Provide the [X, Y] coordinate of the cell's center where the given text is located.  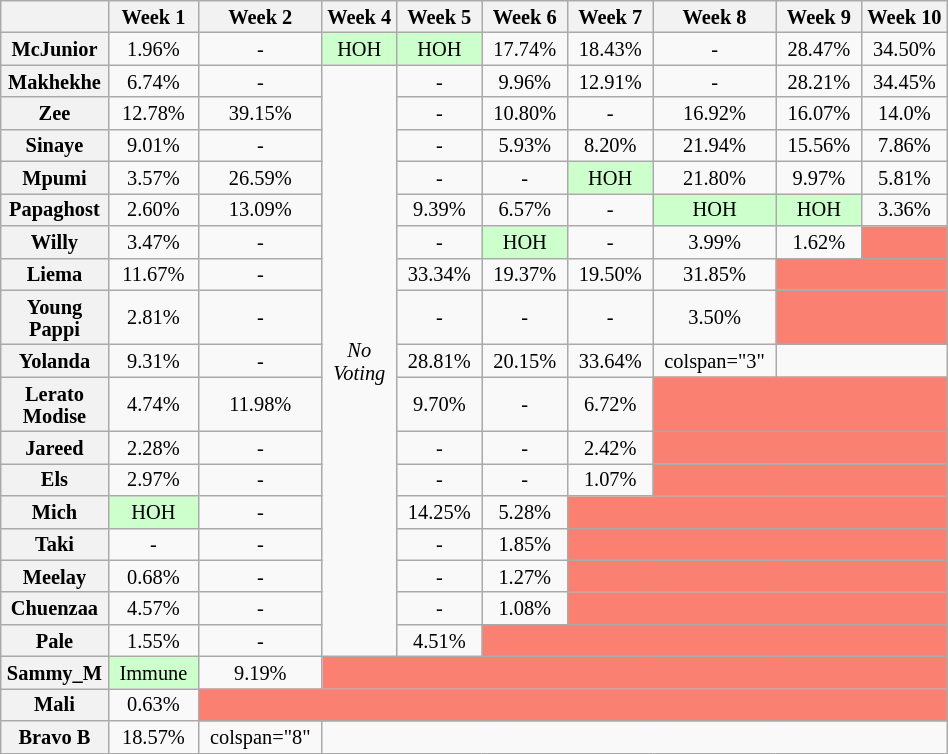
1.85% [524, 544]
17.74% [524, 48]
5.93% [524, 145]
2.28% [154, 447]
Week 1 [154, 16]
28.21% [818, 81]
3.47% [154, 241]
Week 8 [714, 16]
0.68% [154, 576]
14.25% [440, 512]
5.81% [905, 177]
10.80% [524, 113]
Jareed [54, 447]
6.72% [610, 404]
34.45% [905, 81]
19.50% [610, 274]
33.34% [440, 274]
McJunior [54, 48]
Els [54, 479]
No Voting [360, 361]
16.92% [714, 113]
Week 9 [818, 16]
Week 10 [905, 16]
39.15% [260, 113]
33.64% [610, 360]
4.57% [154, 608]
9.70% [440, 404]
Willy [54, 241]
9.19% [260, 672]
Liema [54, 274]
Week 7 [610, 16]
6.74% [154, 81]
2.42% [610, 447]
9.31% [154, 360]
31.85% [714, 274]
21.80% [714, 177]
6.57% [524, 209]
28.47% [818, 48]
Bravo B [54, 737]
3.57% [154, 177]
colspan="8" [260, 737]
Week 4 [360, 16]
12.91% [610, 81]
3.36% [905, 209]
0.63% [154, 704]
Sammy_M [54, 672]
34.50% [905, 48]
1.96% [154, 48]
1.55% [154, 640]
9.01% [154, 145]
21.94% [714, 145]
9.96% [524, 81]
7.86% [905, 145]
Papaghost [54, 209]
Young Pappi [54, 318]
colspan="3" [714, 360]
26.59% [260, 177]
20.15% [524, 360]
Mali [54, 704]
Yolanda [54, 360]
Week 6 [524, 16]
Makhekhe [54, 81]
2.97% [154, 479]
1.07% [610, 479]
2.81% [154, 318]
19.37% [524, 274]
Mpumi [54, 177]
1.62% [818, 241]
1.08% [524, 608]
15.56% [818, 145]
14.0% [905, 113]
1.27% [524, 576]
Zee [54, 113]
16.07% [818, 113]
Immune [154, 672]
5.28% [524, 512]
Pale [54, 640]
11.98% [260, 404]
4.74% [154, 404]
Sinaye [54, 145]
9.97% [818, 177]
18.57% [154, 737]
Lerato Modise [54, 404]
9.39% [440, 209]
Meelay [54, 576]
13.09% [260, 209]
8.20% [610, 145]
Mich [54, 512]
3.50% [714, 318]
3.99% [714, 241]
28.81% [440, 360]
12.78% [154, 113]
Week 2 [260, 16]
18.43% [610, 48]
4.51% [440, 640]
Taki [54, 544]
11.67% [154, 274]
Week 5 [440, 16]
Chuenzaa [54, 608]
2.60% [154, 209]
